Provide the (X, Y) coordinate of the cell's center where the given text is located.  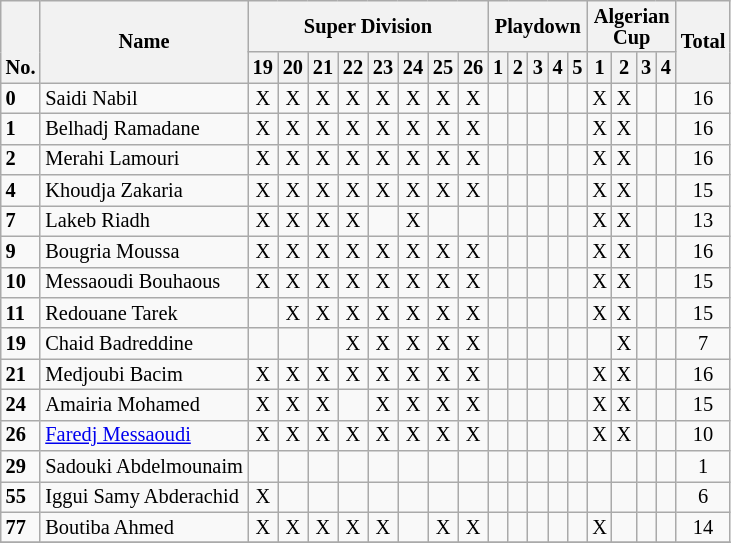
Chaid Badreddine (144, 344)
Boutiba Ahmed (144, 528)
9 (21, 252)
Redouane Tarek (144, 312)
77 (21, 528)
6 (703, 496)
Saidi Nabil (144, 98)
Merahi Lamouri (144, 160)
Super Division (368, 26)
Sadouki Abdelmounaim (144, 466)
Name (144, 41)
Playdown (538, 26)
25 (443, 68)
Faredj Messaoudi (144, 436)
Algerian Cup (631, 26)
0 (21, 98)
Lakeb Riadh (144, 220)
Total (703, 41)
Amairia Mohamed (144, 404)
14 (703, 528)
Bougria Moussa (144, 252)
55 (21, 496)
5 (578, 68)
Iggui Samy Abderachid (144, 496)
Khoudja Zakaria (144, 190)
22 (353, 68)
Medjoubi Bacim (144, 374)
No. (21, 41)
Messaoudi Bouhaous (144, 282)
13 (703, 220)
11 (21, 312)
20 (293, 68)
23 (383, 68)
29 (21, 466)
Belhadj Ramadane (144, 128)
